Provide the (x, y) coordinate of the cell's center where the given text is located.  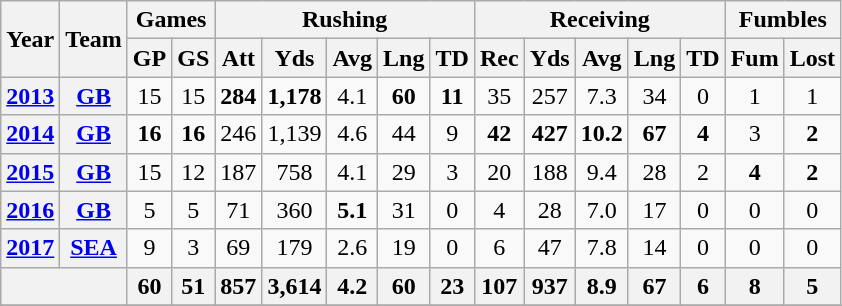
10.2 (602, 134)
SEA (94, 248)
11 (452, 96)
7.0 (602, 210)
Rec (499, 58)
GS (194, 58)
360 (294, 210)
179 (294, 248)
1,139 (294, 134)
GP (149, 58)
42 (499, 134)
Lost (812, 58)
34 (654, 96)
Games (170, 20)
2013 (30, 96)
246 (238, 134)
5.1 (352, 210)
12 (194, 172)
2.6 (352, 248)
29 (404, 172)
Receiving (600, 20)
284 (238, 96)
9.4 (602, 172)
2014 (30, 134)
758 (294, 172)
2015 (30, 172)
1,178 (294, 96)
51 (194, 286)
23 (452, 286)
Fum (754, 58)
187 (238, 172)
14 (654, 248)
937 (550, 286)
7.3 (602, 96)
17 (654, 210)
Att (238, 58)
19 (404, 248)
20 (499, 172)
7.8 (602, 248)
44 (404, 134)
69 (238, 248)
2016 (30, 210)
4.6 (352, 134)
2017 (30, 248)
Fumbles (782, 20)
107 (499, 286)
47 (550, 248)
Team (94, 39)
Rushing (345, 20)
257 (550, 96)
35 (499, 96)
857 (238, 286)
4.2 (352, 286)
Year (30, 39)
8.9 (602, 286)
427 (550, 134)
188 (550, 172)
71 (238, 210)
8 (754, 286)
31 (404, 210)
3,614 (294, 286)
